Detect which cell encompasses the target text, then output its [X, Y] center coordinate. 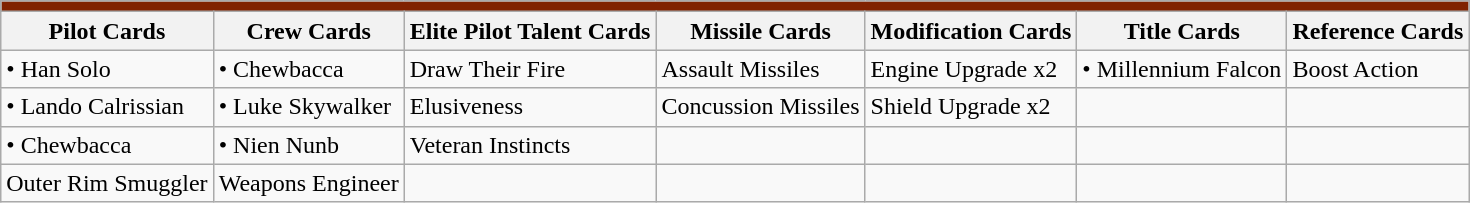
Concussion Missiles [760, 107]
Pilot Cards [107, 31]
• Millennium Falcon [1182, 69]
• Nien Nunb [308, 145]
Missile Cards [760, 31]
Shield Upgrade x2 [971, 107]
Crew Cards [308, 31]
Assault Missiles [760, 69]
Weapons Engineer [308, 183]
Modification Cards [971, 31]
Title Cards [1182, 31]
Elusiveness [530, 107]
Boost Action [1378, 69]
Elite Pilot Talent Cards [530, 31]
Reference Cards [1378, 31]
• Luke Skywalker [308, 107]
Veteran Instincts [530, 145]
Engine Upgrade x2 [971, 69]
Outer Rim Smuggler [107, 183]
Draw Their Fire [530, 69]
• Lando Calrissian [107, 107]
• Han Solo [107, 69]
